Identify which cell holds the provided text, then report its [X, Y] central coordinate. 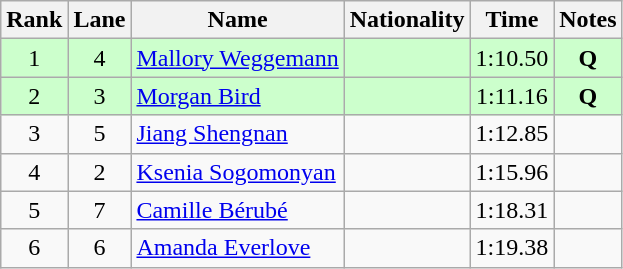
Morgan Bird [238, 96]
1:12.85 [512, 134]
Nationality [407, 20]
Amanda Everlove [238, 248]
Camille Bérubé [238, 210]
1:18.31 [512, 210]
Lane [100, 20]
1:11.16 [512, 96]
1 [34, 58]
1:15.96 [512, 172]
Rank [34, 20]
7 [100, 210]
Time [512, 20]
Notes [588, 20]
Mallory Weggemann [238, 58]
1:19.38 [512, 248]
1:10.50 [512, 58]
Ksenia Sogomonyan [238, 172]
Name [238, 20]
Jiang Shengnan [238, 134]
